Capture the cell that displays the provided text and extract its (X, Y) central coordinate. 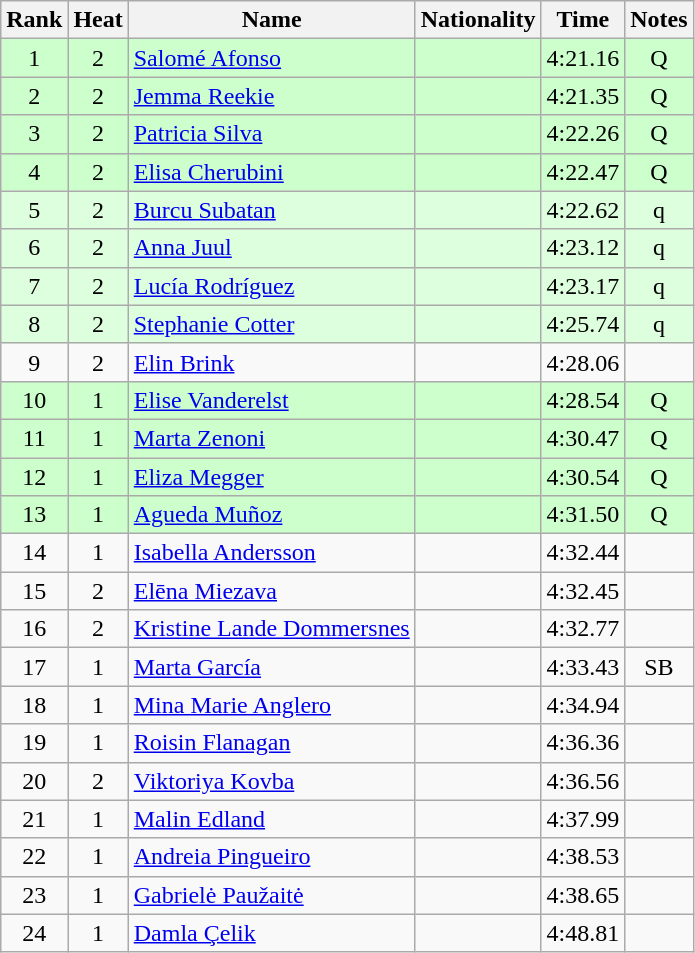
15 (34, 591)
4:28.54 (583, 400)
21 (34, 819)
Marta Zenoni (272, 438)
4:33.43 (583, 667)
Burcu Subatan (272, 210)
Heat (98, 20)
4:22.62 (583, 210)
4:30.54 (583, 477)
Nationality (478, 20)
9 (34, 362)
20 (34, 781)
22 (34, 857)
SB (659, 667)
4:23.12 (583, 248)
Eliza Megger (272, 477)
Elēna Miezava (272, 591)
4:21.16 (583, 58)
Isabella Andersson (272, 553)
4:22.47 (583, 172)
4:48.81 (583, 933)
Time (583, 20)
3 (34, 134)
17 (34, 667)
24 (34, 933)
Salomé Afonso (272, 58)
Agueda Muñoz (272, 515)
Mina Marie Anglero (272, 705)
4:32.44 (583, 553)
4:37.99 (583, 819)
Marta García (272, 667)
4:32.77 (583, 629)
18 (34, 705)
4:36.36 (583, 743)
8 (34, 324)
Viktoriya Kovba (272, 781)
4:31.50 (583, 515)
4:21.35 (583, 96)
12 (34, 477)
Roisin Flanagan (272, 743)
4:23.17 (583, 286)
4:32.45 (583, 591)
4:38.53 (583, 857)
Rank (34, 20)
Andreia Pingueiro (272, 857)
4:34.94 (583, 705)
Gabrielė Paužaitė (272, 895)
4:22.26 (583, 134)
4 (34, 172)
16 (34, 629)
Elisa Cherubini (272, 172)
Name (272, 20)
Anna Juul (272, 248)
19 (34, 743)
10 (34, 400)
Elin Brink (272, 362)
4:28.06 (583, 362)
Elise Vanderelst (272, 400)
Lucía Rodríguez (272, 286)
5 (34, 210)
Jemma Reekie (272, 96)
Malin Edland (272, 819)
4:38.65 (583, 895)
Kristine Lande Dommersnes (272, 629)
6 (34, 248)
Stephanie Cotter (272, 324)
4:30.47 (583, 438)
11 (34, 438)
14 (34, 553)
Patricia Silva (272, 134)
23 (34, 895)
13 (34, 515)
4:36.56 (583, 781)
Damla Çelik (272, 933)
4:25.74 (583, 324)
Notes (659, 20)
7 (34, 286)
